Capture the cell that displays the provided text and extract its [x, y] central coordinate. 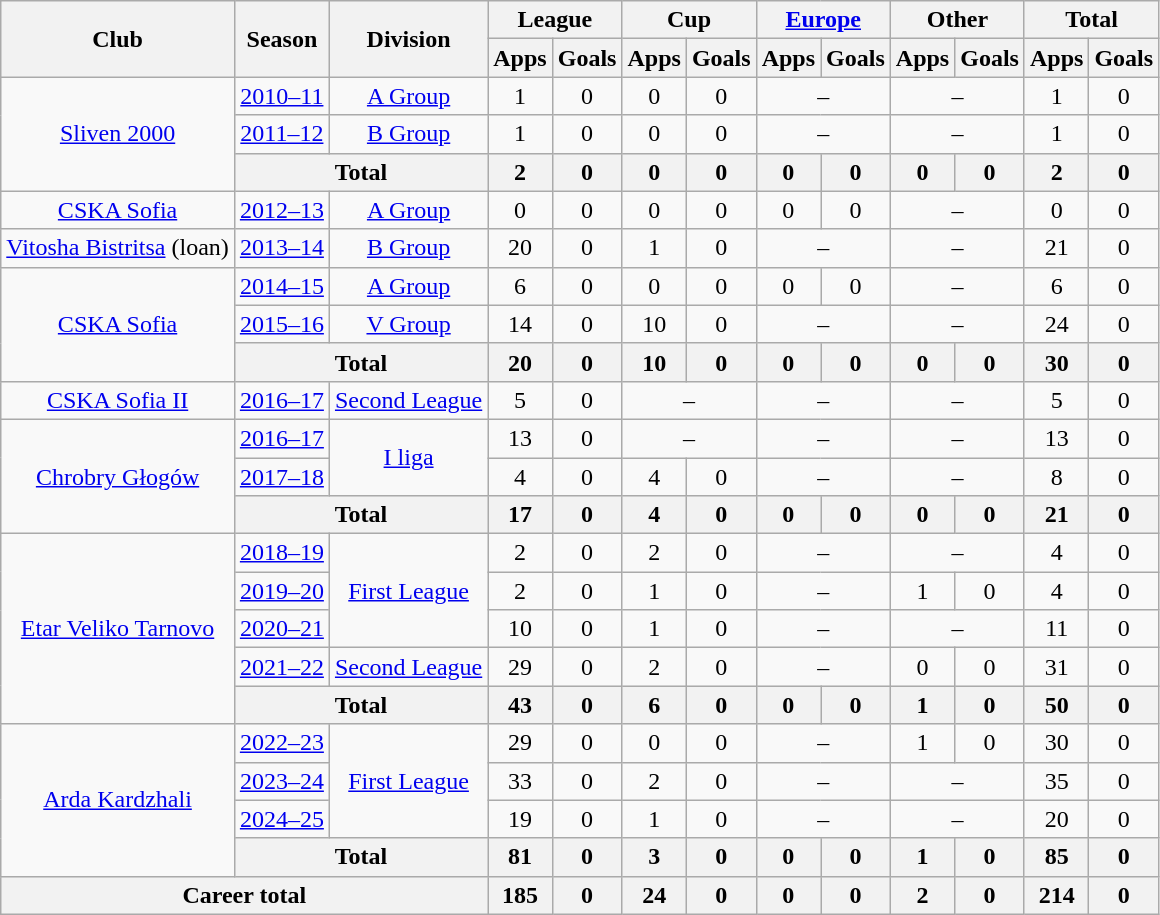
8 [1056, 477]
85 [1056, 857]
Sliven 2000 [118, 134]
33 [520, 781]
Division [408, 39]
2013–14 [282, 248]
Europe [823, 20]
Season [282, 39]
14 [520, 324]
2020–21 [282, 629]
Vitosha Bistritsa (loan) [118, 248]
17 [520, 515]
2023–24 [282, 781]
19 [520, 819]
2010–11 [282, 96]
50 [1056, 705]
2022–23 [282, 743]
V Group [408, 324]
Etar Veliko Tarnovo [118, 629]
214 [1056, 895]
Arda Kardzhali [118, 800]
2019–20 [282, 591]
2018–19 [282, 553]
Chrobry Głogów [118, 476]
2011–12 [282, 134]
3 [654, 857]
Club [118, 39]
35 [1056, 781]
Career total [244, 895]
Other [957, 20]
2014–15 [282, 286]
2017–18 [282, 477]
43 [520, 705]
11 [1056, 629]
Cup [689, 20]
CSKA Sofia II [118, 400]
2015–16 [282, 324]
I liga [408, 457]
2012–13 [282, 210]
31 [1056, 667]
League [555, 20]
185 [520, 895]
81 [520, 857]
2024–25 [282, 819]
2021–22 [282, 667]
